Search for the cell housing the specified text and yield its [x, y] center coordinate. 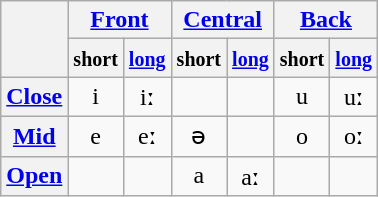
oː [354, 136]
Mid [34, 136]
uː [354, 97]
Back [326, 20]
i [96, 97]
a [199, 176]
iː [147, 97]
ə [199, 136]
u [302, 97]
o [302, 136]
Open [34, 176]
Front [120, 20]
aː [251, 176]
Central [222, 20]
eː [147, 136]
e [96, 136]
Close [34, 97]
